Capture the cell that displays the provided text and extract its (X, Y) central coordinate. 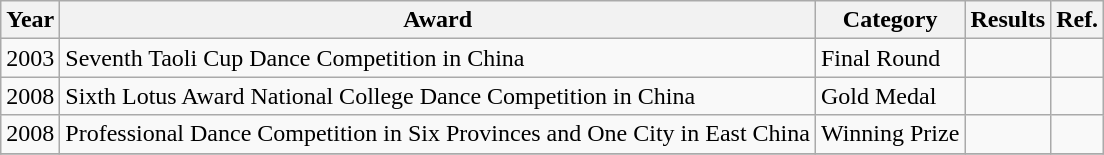
Sixth Lotus Award National College Dance Competition in China (438, 96)
Seventh Taoli Cup Dance Competition in China (438, 58)
Award (438, 20)
Professional Dance Competition in Six Provinces and One City in East China (438, 134)
Final Round (890, 58)
Winning Prize (890, 134)
Results (1008, 20)
2003 (30, 58)
Year (30, 20)
Category (890, 20)
Gold Medal (890, 96)
Ref. (1078, 20)
